Output the (x, y) coordinate of the center of the cell containing the given text.  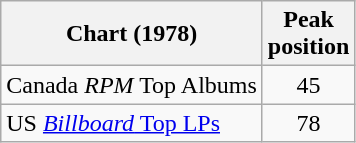
45 (308, 85)
Peak position (308, 34)
Canada RPM Top Albums (132, 85)
78 (308, 123)
Chart (1978) (132, 34)
US Billboard Top LPs (132, 123)
